Identify which cell holds the provided text, then report its (x, y) central coordinate. 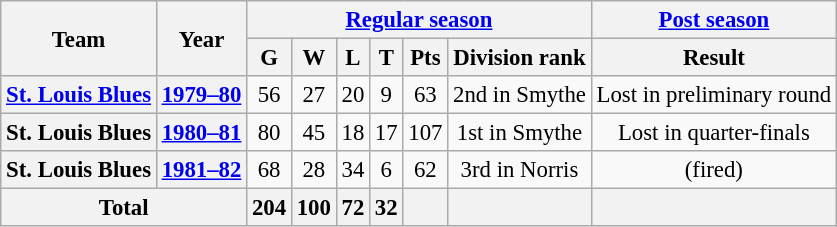
Regular season (420, 20)
(fired) (714, 170)
3rd in Norris (520, 170)
100 (314, 208)
Post season (714, 20)
L (352, 58)
Pts (426, 58)
72 (352, 208)
107 (426, 133)
63 (426, 95)
34 (352, 170)
56 (270, 95)
1979–80 (201, 95)
Result (714, 58)
80 (270, 133)
1981–82 (201, 170)
27 (314, 95)
Total (124, 208)
68 (270, 170)
G (270, 58)
1st in Smythe (520, 133)
Division rank (520, 58)
18 (352, 133)
Team (79, 38)
Year (201, 38)
20 (352, 95)
2nd in Smythe (520, 95)
17 (386, 133)
28 (314, 170)
204 (270, 208)
45 (314, 133)
T (386, 58)
9 (386, 95)
Lost in preliminary round (714, 95)
6 (386, 170)
62 (426, 170)
W (314, 58)
Lost in quarter-finals (714, 133)
1980–81 (201, 133)
32 (386, 208)
